Output the [x, y] coordinate of the center of the cell containing the given text.  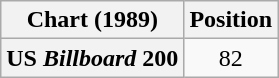
US Billboard 200 [92, 58]
Position [231, 20]
Chart (1989) [92, 20]
82 [231, 58]
